For the text-containing cell, return its midpoint in [x, y] coordinate format. 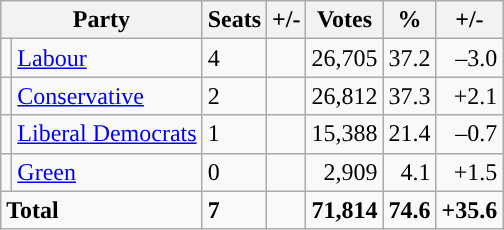
1 [234, 134]
+2.1 [470, 96]
2 [234, 96]
Seats [234, 20]
Votes [344, 20]
7 [234, 210]
4 [234, 58]
71,814 [344, 210]
Total [102, 210]
37.3 [410, 96]
26,812 [344, 96]
% [410, 20]
Party [102, 20]
–3.0 [470, 58]
0 [234, 172]
+1.5 [470, 172]
4.1 [410, 172]
74.6 [410, 210]
Liberal Democrats [107, 134]
2,909 [344, 172]
Conservative [107, 96]
26,705 [344, 58]
15,388 [344, 134]
–0.7 [470, 134]
37.2 [410, 58]
Green [107, 172]
Labour [107, 58]
+35.6 [470, 210]
21.4 [410, 134]
